Locate the cell with the specified text and output its [X, Y] center coordinate. 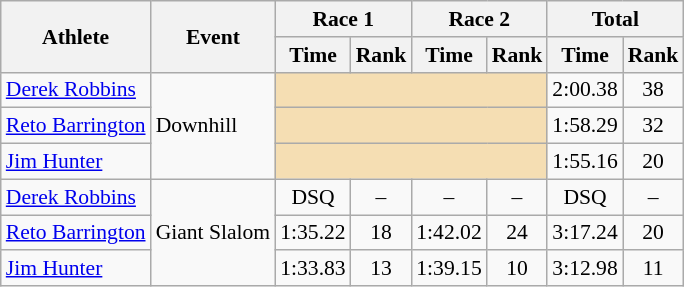
32 [654, 126]
Athlete [76, 36]
Event [214, 36]
13 [382, 269]
1:39.15 [448, 269]
Race 2 [479, 19]
3:12.98 [584, 269]
1:58.29 [584, 126]
38 [654, 90]
3:17.24 [584, 233]
11 [654, 269]
Race 1 [343, 19]
1:55.16 [584, 162]
1:42.02 [448, 233]
1:35.22 [312, 233]
Downhill [214, 126]
10 [518, 269]
24 [518, 233]
Total [615, 19]
Giant Slalom [214, 232]
1:33.83 [312, 269]
18 [382, 233]
2:00.38 [584, 90]
